Identify which cell holds the provided text, then report its [x, y] central coordinate. 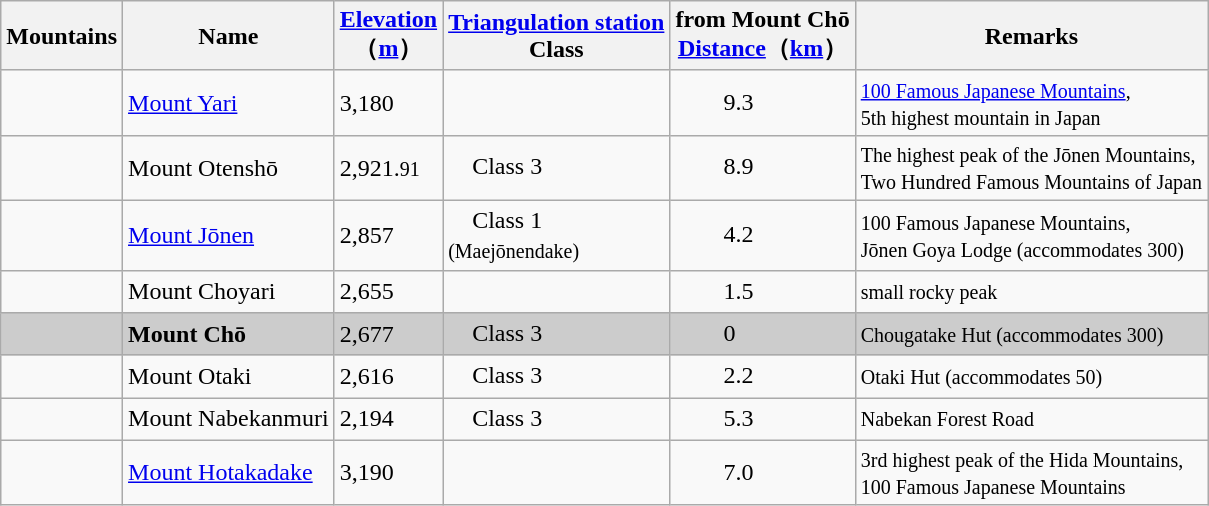
Mountains [62, 36]
1.5 [762, 292]
3,190 [388, 472]
7.0 [762, 472]
3rd highest peak of the Hida Mountains,100 Famous Japanese Mountains [1031, 472]
Mount Yari [229, 102]
Mount Hotakadake [229, 472]
small rocky peak [1031, 292]
Remarks [1031, 36]
The highest peak of the Jōnen Mountains,Two Hundred Famous Mountains of Japan [1031, 168]
5.3 [762, 420]
4.2 [762, 235]
2,616 [388, 376]
Mount Choyari [229, 292]
3,180 [388, 102]
2,655 [388, 292]
2.2 [762, 376]
Chougatake Hut (accommodates 300) [1031, 334]
Class 1(Maejōnendake) [556, 235]
2,857 [388, 235]
Mount Nabekanmuri [229, 420]
9.3 [762, 102]
8.9 [762, 168]
100 Famous Japanese Mountains,5th highest mountain in Japan [1031, 102]
Elevation（m） [388, 36]
Otaki Hut (accommodates 50) [1031, 376]
from Mount ChōDistance（km） [762, 36]
Mount Chō [229, 334]
2,194 [388, 420]
0 [762, 334]
Mount Jōnen [229, 235]
2,677 [388, 334]
100 Famous Japanese Mountains, Jōnen Goya Lodge (accommodates 300) [1031, 235]
Name [229, 36]
Mount Otenshō [229, 168]
Mount Otaki [229, 376]
2,921.91 [388, 168]
Nabekan Forest Road [1031, 420]
Triangulation stationClass [556, 36]
